From the cell containing the given text, extract its center point as (x, y) coordinate. 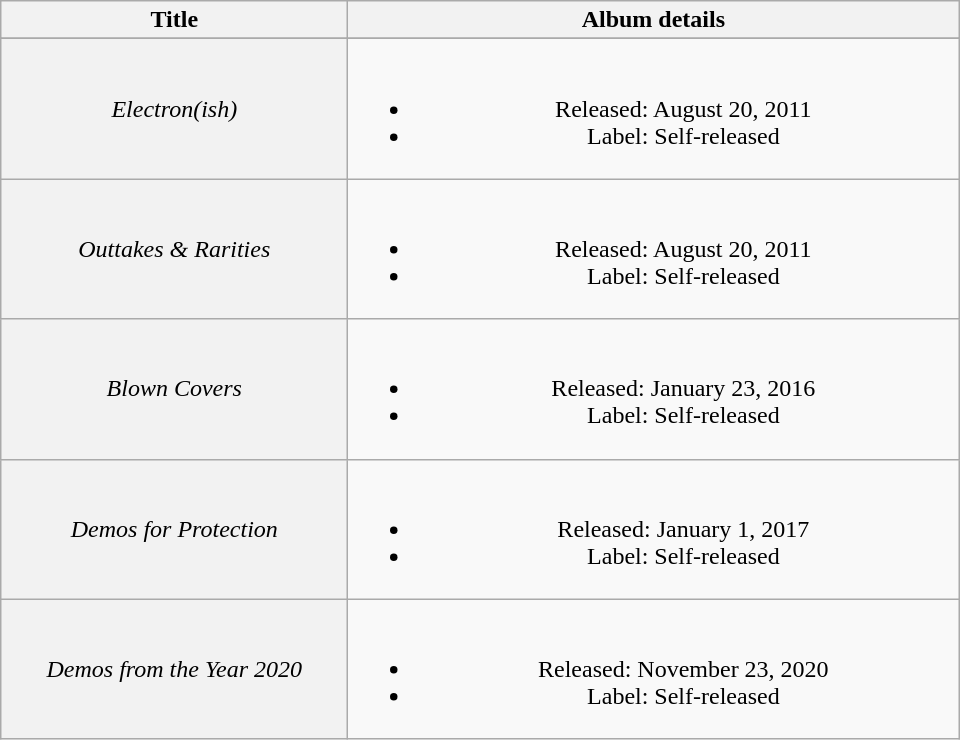
Released: November 23, 2020Label: Self-released (654, 669)
Released: January 1, 2017Label: Self-released (654, 529)
Album details (654, 20)
Demos for Protection (174, 529)
Title (174, 20)
Blown Covers (174, 389)
Electron(ish) (174, 109)
Released: January 23, 2016Label: Self-released (654, 389)
Demos from the Year 2020 (174, 669)
Outtakes & Rarities (174, 249)
